For the text-containing cell, return its midpoint in [X, Y] coordinate format. 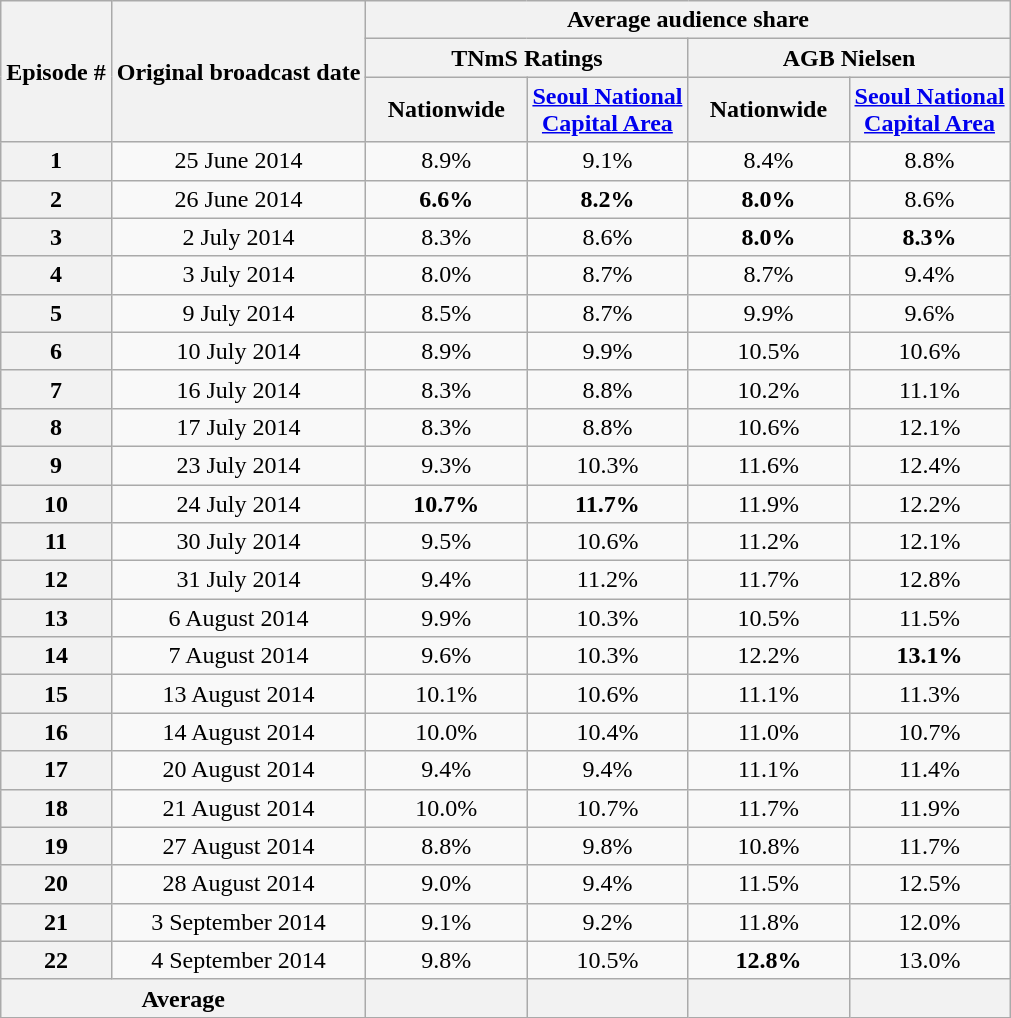
11.8% [768, 922]
24 July 2014 [238, 503]
2 [56, 199]
Original broadcast date [238, 72]
21 [56, 922]
13 [56, 618]
20 [56, 884]
8.2% [608, 199]
10.1% [446, 694]
18 [56, 808]
Episode # [56, 72]
14 August 2014 [238, 732]
TNmS Ratings [527, 58]
26 June 2014 [238, 199]
10 [56, 503]
25 June 2014 [238, 161]
14 [56, 656]
12 [56, 580]
27 August 2014 [238, 846]
10.2% [768, 389]
15 [56, 694]
31 July 2014 [238, 580]
12.4% [930, 465]
1 [56, 161]
9.5% [446, 542]
11 [56, 542]
21 August 2014 [238, 808]
9.0% [446, 884]
16 [56, 732]
10 July 2014 [238, 351]
7 [56, 389]
4 September 2014 [238, 960]
11.0% [768, 732]
16 July 2014 [238, 389]
3 September 2014 [238, 922]
3 [56, 237]
13 August 2014 [238, 694]
28 August 2014 [238, 884]
8.4% [768, 161]
13.1% [930, 656]
13.0% [930, 960]
17 [56, 770]
3 July 2014 [238, 275]
20 August 2014 [238, 770]
19 [56, 846]
23 July 2014 [238, 465]
9.2% [608, 922]
6 August 2014 [238, 618]
17 July 2014 [238, 427]
22 [56, 960]
8.5% [446, 313]
10.8% [768, 846]
4 [56, 275]
5 [56, 313]
6.6% [446, 199]
AGB Nielsen [849, 58]
30 July 2014 [238, 542]
6 [56, 351]
9 [56, 465]
11.4% [930, 770]
2 July 2014 [238, 237]
11.6% [768, 465]
8 [56, 427]
Average [184, 998]
7 August 2014 [238, 656]
9 July 2014 [238, 313]
9.3% [446, 465]
Average audience share [688, 20]
12.5% [930, 884]
11.3% [930, 694]
10.4% [608, 732]
12.0% [930, 922]
